Determine the [X, Y] coordinate at the center of the cell enclosing the given text.  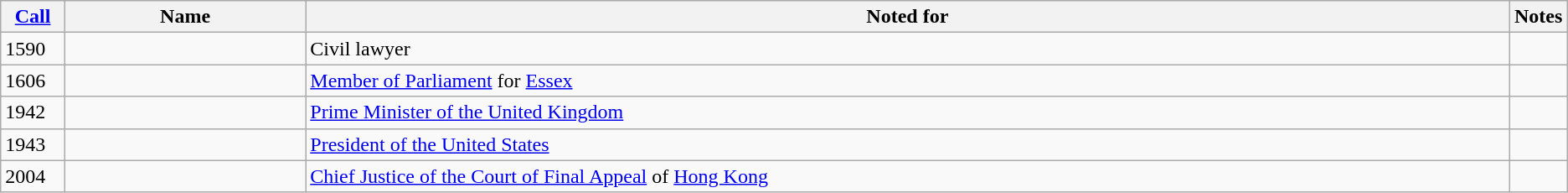
1942 [34, 112]
Noted for [908, 17]
Name [184, 17]
1943 [34, 144]
1606 [34, 81]
Chief Justice of the Court of Final Appeal of Hong Kong [908, 176]
President of the United States [908, 144]
2004 [34, 176]
Notes [1538, 17]
Member of Parliament for Essex [908, 81]
Prime Minister of the United Kingdom [908, 112]
1590 [34, 49]
Call [34, 17]
Civil lawyer [908, 49]
